Detect which cell encompasses the target text, then output its [x, y] center coordinate. 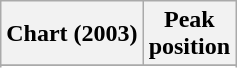
Peak position [189, 34]
Chart (2003) [72, 34]
